From the cell containing the given text, extract its center point as (x, y) coordinate. 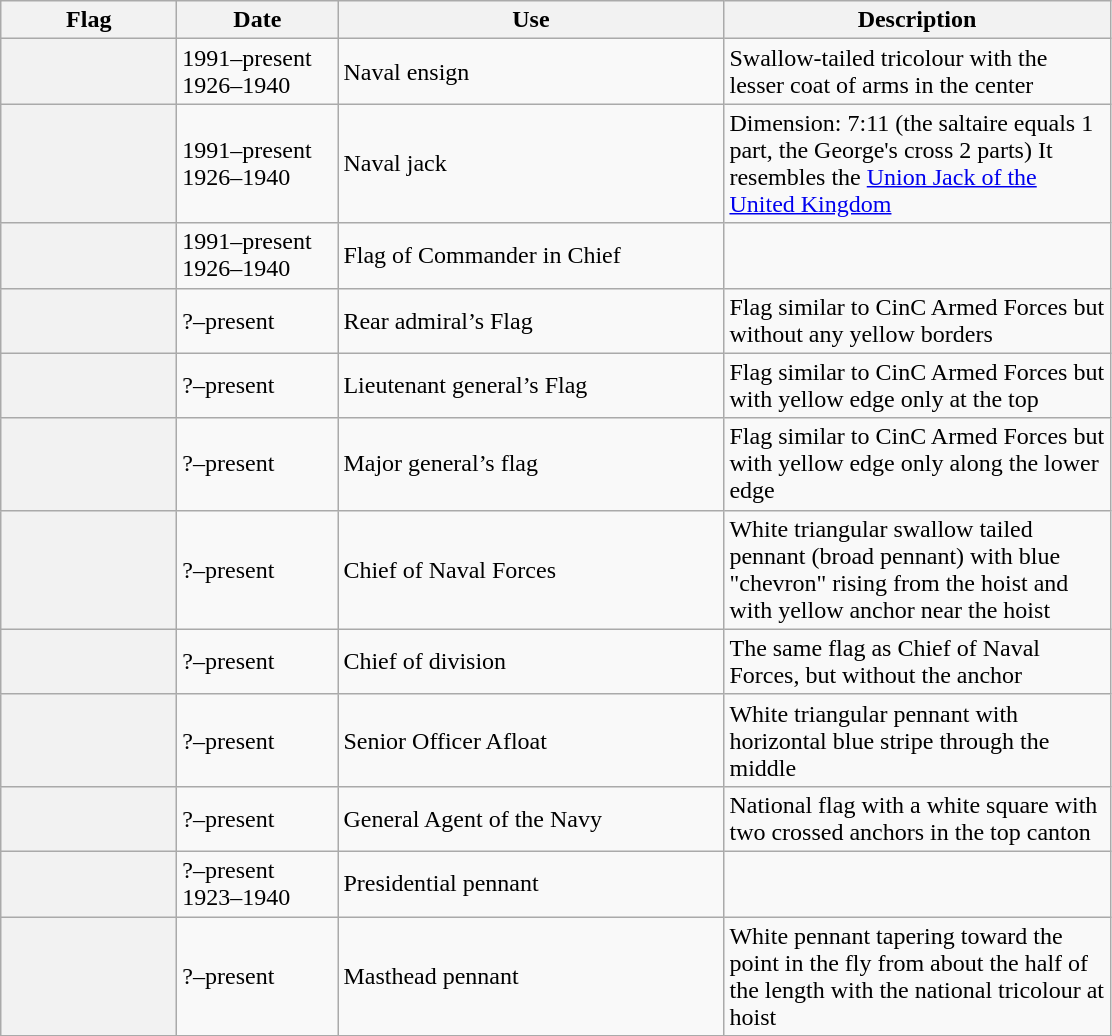
Flag similar to CinC Armed Forces but without any yellow borders (917, 320)
Description (917, 20)
General Agent of the Navy (531, 818)
Date (258, 20)
Presidential pennant (531, 884)
Flag similar to CinC Armed Forces but with yellow edge only along the lower edge (917, 464)
Rear admiral’s Flag (531, 320)
Flag similar to CinC Armed Forces but with yellow edge only at the top (917, 386)
Senior Officer Afloat (531, 740)
Dimension: 7:11 (the saltaire equals 1 part, the George's cross 2 parts) It resembles the Union Jack of the United Kingdom (917, 164)
Lieutenant general’s Flag (531, 386)
Major general’s flag (531, 464)
National flag with a white square with two crossed anchors in the top canton (917, 818)
White triangular swallow tailed pennant (broad pennant) with blue "chevron" rising from the hoist and with yellow anchor near the hoist (917, 570)
Masthead pennant (531, 976)
Naval ensign (531, 72)
Use (531, 20)
Naval jack (531, 164)
White triangular pennant with horizontal blue stripe through the middle (917, 740)
Flag (89, 20)
The same flag as Chief of Naval Forces, but without the anchor (917, 662)
Chief of Naval Forces (531, 570)
White pennant tapering toward the point in the fly from about the half of the length with the national tricolour at hoist (917, 976)
?–present1923–1940 (258, 884)
Swallow-tailed tricolour with the lesser coat of arms in the center (917, 72)
Flag of Commander in Chief (531, 256)
Chief of division (531, 662)
